Return [X, Y] of the center of cell containing provided text 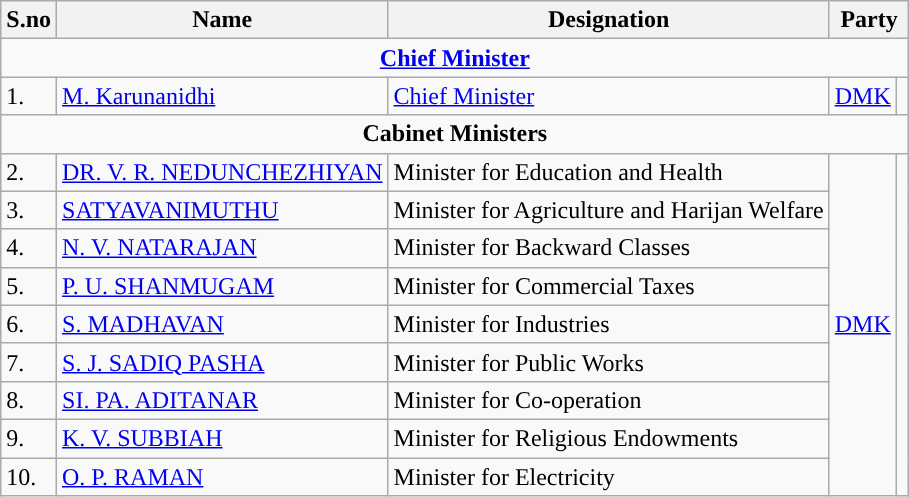
S. J. SADIQ PASHA [223, 362]
6. [29, 324]
Minister for Commercial Taxes [608, 286]
Minister for Education and Health [608, 172]
Designation [608, 20]
8. [29, 400]
2. [29, 172]
K. V. SUBBIAH [223, 438]
S. MADHAVAN [223, 324]
SATYAVANIMUTHU [223, 210]
10. [29, 477]
1. [29, 96]
Minister for Religious Endowments [608, 438]
Minister for Industries [608, 324]
Minister for Co-operation [608, 400]
S.no [29, 20]
N. V. NATARAJAN [223, 248]
P. U. SHANMUGAM [223, 286]
Minister for Public Works [608, 362]
Party [869, 20]
Cabinet Ministers [455, 134]
7. [29, 362]
Minister for Backward Classes [608, 248]
Minister for Electricity [608, 477]
SI. PA. ADITANAR [223, 400]
O. P. RAMAN [223, 477]
Minister for Agriculture and Harijan Welfare [608, 210]
M. Karunanidhi [223, 96]
Name [223, 20]
3. [29, 210]
9. [29, 438]
DR. V. R. NEDUNCHEZHIYAN [223, 172]
5. [29, 286]
4. [29, 248]
